Locate the cell with the specified text and output its [X, Y] center coordinate. 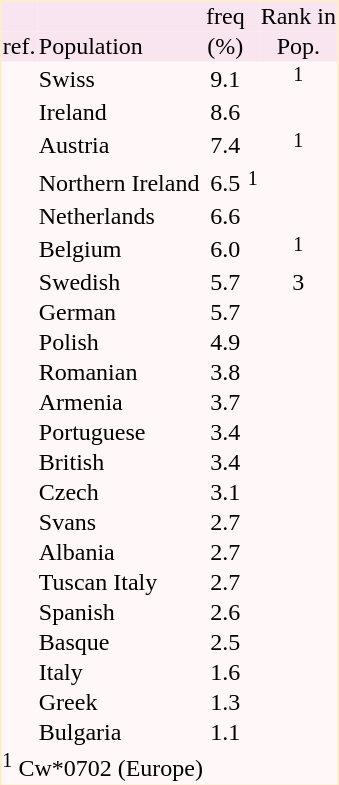
German [120, 312]
Tuscan Italy [120, 582]
Austria [120, 146]
6.5 [226, 182]
(%) [226, 47]
Polish [120, 342]
Armenia [120, 402]
Italy [120, 672]
8.6 [226, 113]
7.4 [226, 146]
1 Cw*0702 (Europe) [103, 765]
Czech [120, 492]
ref. [19, 47]
6.6 [226, 216]
Romanian [120, 372]
British [120, 462]
1.3 [226, 702]
Belgium [120, 249]
Swedish [120, 282]
Population [120, 47]
freq [226, 17]
Basque [120, 642]
9.1 [226, 80]
2.5 [226, 642]
3.8 [226, 372]
Swiss [120, 80]
Pop. [298, 47]
Ireland [120, 113]
Northern Ireland [120, 182]
3.7 [226, 402]
Svans [120, 522]
Greek [120, 702]
3.1 [226, 492]
Portuguese [120, 432]
Netherlands [120, 216]
3 [298, 282]
Rank in [298, 17]
6.0 [226, 249]
Albania [120, 552]
1.1 [226, 732]
Spanish [120, 612]
1.6 [226, 672]
Bulgaria [120, 732]
4.9 [226, 342]
2.6 [226, 612]
